Provide the (x, y) coordinate of the cell's center where the given text is located.  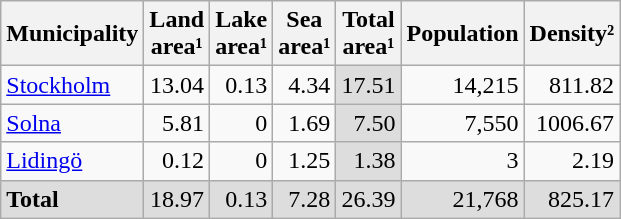
Lidingö (72, 161)
3 (462, 161)
825.17 (572, 199)
Density² (572, 34)
13.04 (177, 85)
Lakearea¹ (242, 34)
Total (72, 199)
1.25 (304, 161)
Totalarea¹ (368, 34)
18.97 (177, 199)
Seaarea¹ (304, 34)
7,550 (462, 123)
Municipality (72, 34)
1.38 (368, 161)
4.34 (304, 85)
0.12 (177, 161)
Population (462, 34)
1006.67 (572, 123)
17.51 (368, 85)
5.81 (177, 123)
21,768 (462, 199)
26.39 (368, 199)
14,215 (462, 85)
2.19 (572, 161)
7.28 (304, 199)
Stockholm (72, 85)
7.50 (368, 123)
1.69 (304, 123)
Landarea¹ (177, 34)
811.82 (572, 85)
Solna (72, 123)
